Extract the (x, y) coordinate from the center of the cell holding the provided text.  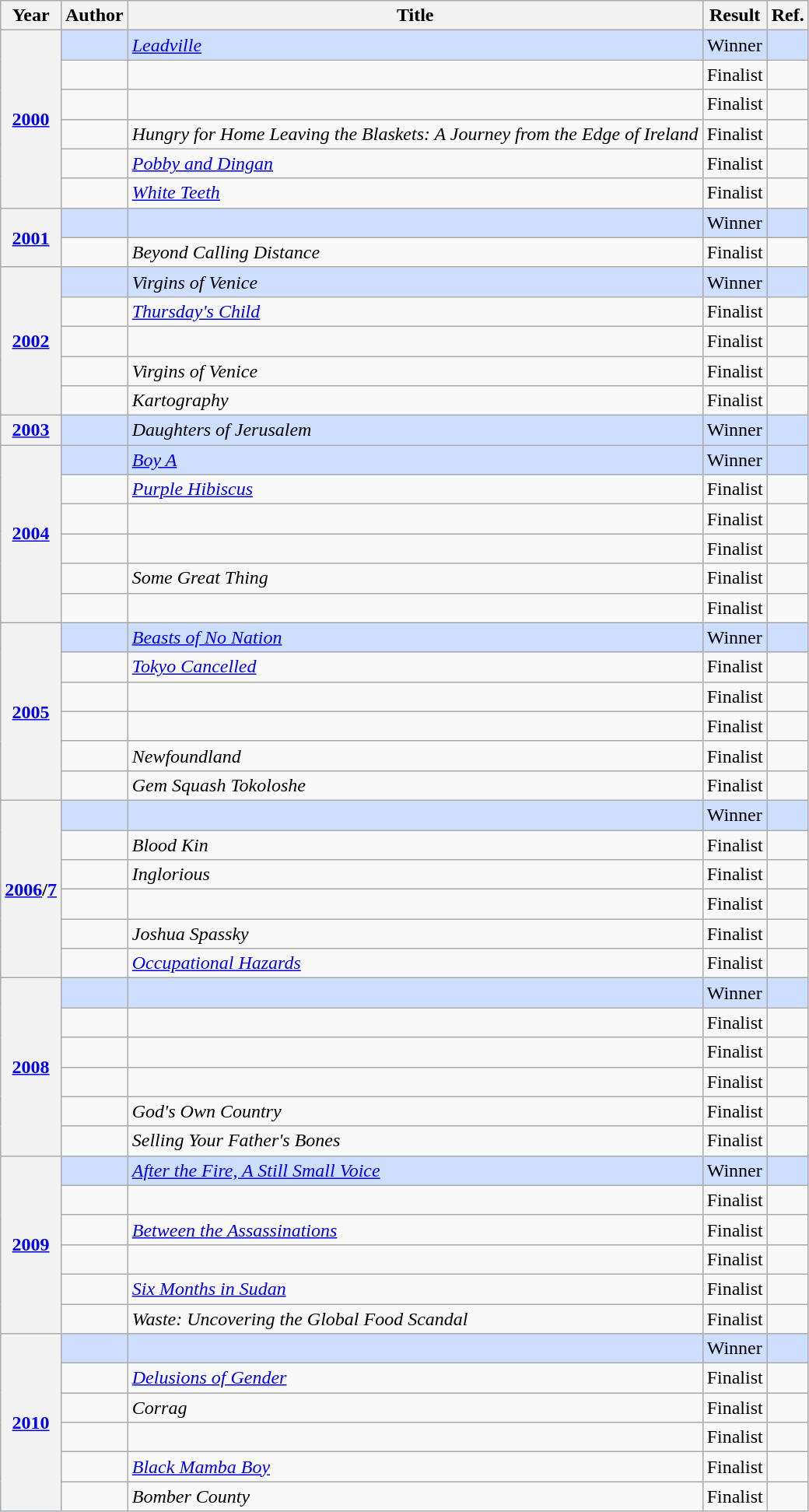
Delusions of Gender (415, 1378)
2009 (31, 1244)
Title (415, 16)
Pobby and Dingan (415, 163)
Gem Squash Tokoloshe (415, 785)
Newfoundland (415, 756)
Year (31, 16)
Kartography (415, 401)
After the Fire, A Still Small Voice (415, 1170)
Purple Hibiscus (415, 489)
2008 (31, 1067)
Selling Your Father's Bones (415, 1141)
Corrag (415, 1408)
Inglorious (415, 875)
Bomber County (415, 1496)
2006/7 (31, 889)
2000 (31, 119)
2005 (31, 711)
Beyond Calling Distance (415, 252)
Some Great Thing (415, 578)
Ref. (787, 16)
Result (734, 16)
Beasts of No Nation (415, 637)
Leadville (415, 45)
Waste: Uncovering the Global Food Scandal (415, 1319)
Boy A (415, 460)
Blood Kin (415, 844)
2004 (31, 534)
Black Mamba Boy (415, 1467)
Occupational Hazards (415, 963)
2001 (31, 237)
Daughters of Jerusalem (415, 430)
God's Own Country (415, 1111)
Author (94, 16)
2002 (31, 341)
Thursday's Child (415, 311)
Joshua Spassky (415, 934)
White Teeth (415, 193)
2003 (31, 430)
Six Months in Sudan (415, 1289)
Tokyo Cancelled (415, 667)
2010 (31, 1423)
Between the Assassinations (415, 1230)
Hungry for Home Leaving the Blaskets: A Journey from the Edge of Ireland (415, 134)
